For the text-containing cell, return its midpoint in [X, Y] coordinate format. 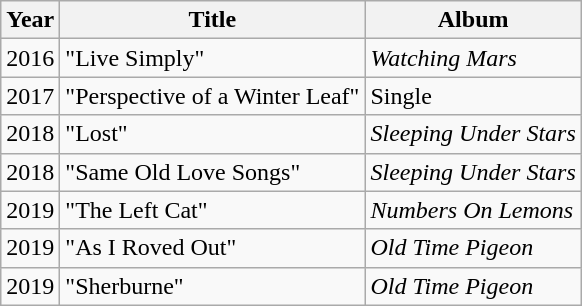
"Lost" [212, 134]
"Sherburne" [212, 286]
Title [212, 20]
"The Left Cat" [212, 210]
Watching Mars [473, 58]
"Perspective of a Winter Leaf" [212, 96]
Album [473, 20]
2017 [30, 96]
2016 [30, 58]
"Same Old Love Songs" [212, 172]
"Live Simply" [212, 58]
"As I Roved Out" [212, 248]
Numbers On Lemons [473, 210]
Single [473, 96]
Year [30, 20]
